Pinpoint the cell where the given text exists, returning its (X, Y) midpoint coordinate. 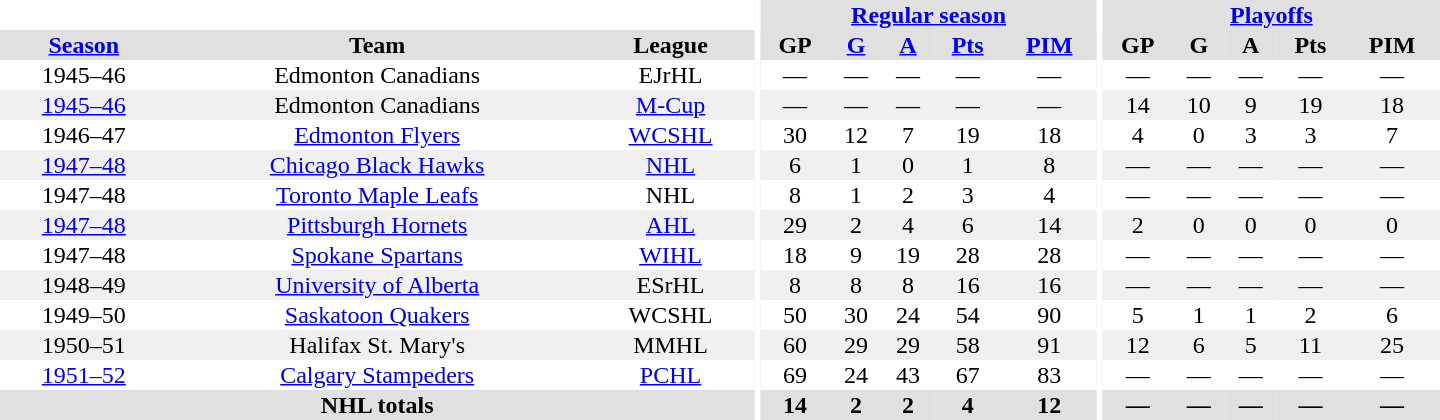
Regular season (928, 15)
Saskatoon Quakers (378, 315)
67 (968, 375)
Calgary Stampeders (378, 375)
54 (968, 315)
Playoffs (1272, 15)
EJrHL (671, 75)
Spokane Spartans (378, 255)
91 (1049, 345)
83 (1049, 375)
MMHL (671, 345)
League (671, 45)
Halifax St. Mary's (378, 345)
1946–47 (84, 135)
1949–50 (84, 315)
90 (1049, 315)
1948–49 (84, 285)
1951–52 (84, 375)
Edmonton Flyers (378, 135)
ESrHL (671, 285)
PCHL (671, 375)
60 (795, 345)
43 (908, 375)
25 (1392, 345)
Team (378, 45)
Toronto Maple Leafs (378, 195)
58 (968, 345)
1950–51 (84, 345)
50 (795, 315)
Pittsburgh Hornets (378, 225)
10 (1199, 105)
NHL totals (377, 405)
11 (1310, 345)
Season (84, 45)
M-Cup (671, 105)
WIHL (671, 255)
AHL (671, 225)
69 (795, 375)
University of Alberta (378, 285)
Chicago Black Hawks (378, 165)
